Output the (X, Y) coordinate of the center of the cell containing the given text.  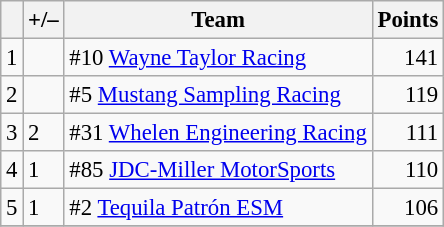
#85 JDC-Miller MotorSports (218, 170)
#31 Whelen Engineering Racing (218, 133)
111 (408, 133)
119 (408, 95)
110 (408, 170)
3 (12, 133)
Points (408, 20)
#10 Wayne Taylor Racing (218, 58)
#2 Tequila Patrón ESM (218, 208)
+/– (44, 20)
5 (12, 208)
141 (408, 58)
4 (12, 170)
106 (408, 208)
Team (218, 20)
#5 Mustang Sampling Racing (218, 95)
